Search for the cell housing the specified text and yield its (x, y) center coordinate. 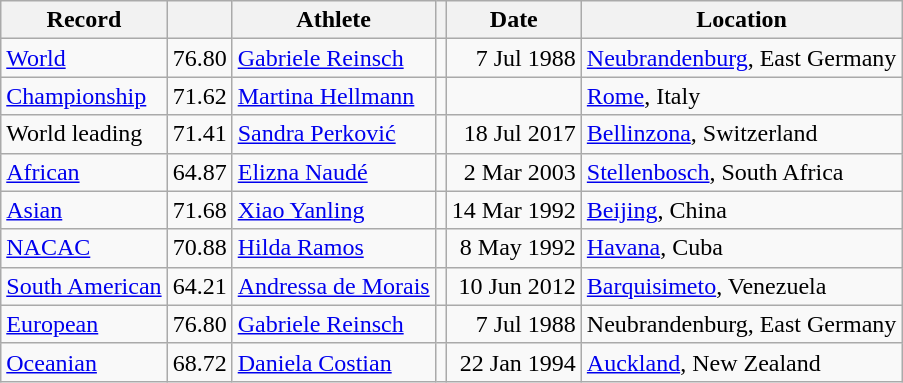
African (84, 172)
Andressa de Morais (334, 286)
Stellenbosch, South Africa (742, 172)
Bellinzona, Switzerland (742, 134)
Athlete (334, 20)
71.62 (200, 96)
Barquisimeto, Venezuela (742, 286)
World (84, 58)
71.68 (200, 210)
Martina Hellmann (334, 96)
Havana, Cuba (742, 248)
South American (84, 286)
Sandra Perković (334, 134)
Elizna Naudé (334, 172)
2 Mar 2003 (514, 172)
10 Jun 2012 (514, 286)
70.88 (200, 248)
Asian (84, 210)
Auckland, New Zealand (742, 362)
European (84, 324)
64.21 (200, 286)
Xiao Yanling (334, 210)
64.87 (200, 172)
Date (514, 20)
Daniela Costian (334, 362)
Record (84, 20)
Hilda Ramos (334, 248)
World leading (84, 134)
71.41 (200, 134)
14 Mar 1992 (514, 210)
22 Jan 1994 (514, 362)
8 May 1992 (514, 248)
Rome, Italy (742, 96)
Location (742, 20)
NACAC (84, 248)
Championship (84, 96)
Oceanian (84, 362)
Beijing, China (742, 210)
18 Jul 2017 (514, 134)
68.72 (200, 362)
